For the text-containing cell, return its midpoint in (X, Y) coordinate format. 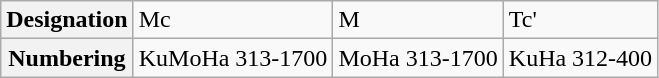
KuMoHa 313-1700 (233, 58)
KuHa 312-400 (580, 58)
MoHa 313-1700 (418, 58)
Designation (67, 20)
Numbering (67, 58)
Tc' (580, 20)
Mc (233, 20)
M (418, 20)
